Determine the (x, y) coordinate at the center of the cell enclosing the given text.  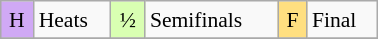
Heats (72, 20)
Final (342, 20)
Semifinals (212, 20)
½ (128, 20)
H (16, 20)
F (292, 20)
